Return [X, Y] of the center of cell containing provided text 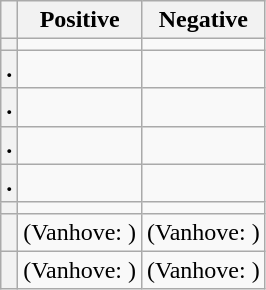
Negative [204, 20]
Positive [80, 20]
